Locate the cell with the specified text and output its (X, Y) center coordinate. 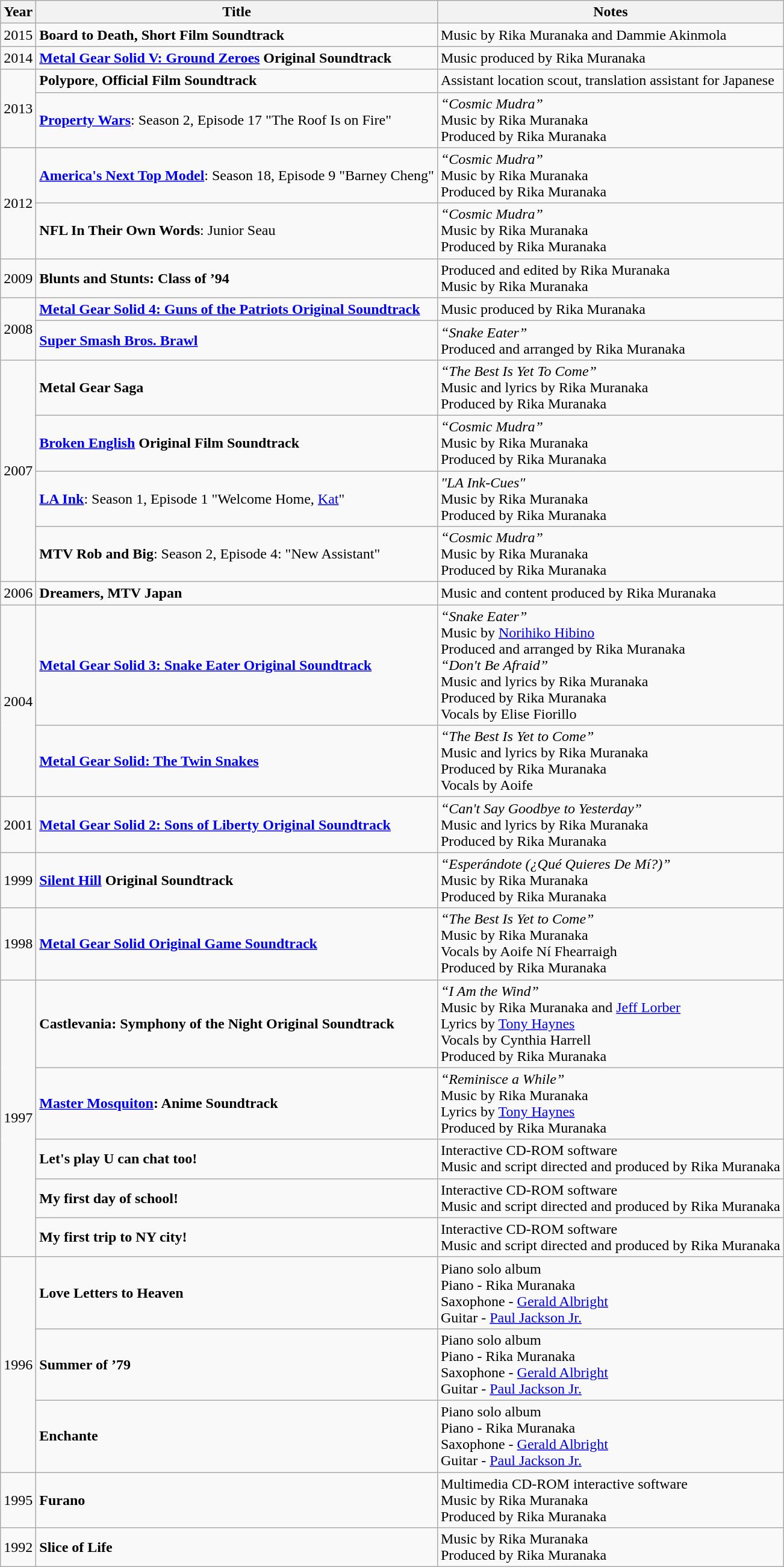
Polypore, Official Film Soundtrack (237, 81)
Furano (237, 1500)
“The Best Is Yet To Come”Music and lyrics by Rika MuranakaProduced by Rika Muranaka (611, 387)
2007 (18, 471)
“Reminisce a While”Music by Rika MuranakaLyrics by Tony HaynesProduced by Rika Muranaka (611, 1104)
Metal Gear Solid: The Twin Snakes (237, 762)
Silent Hill Original Soundtrack (237, 880)
“Snake Eater”Produced and arranged by Rika Muranaka (611, 340)
Master Mosquiton: Anime Soundtrack (237, 1104)
Multimedia CD-ROM interactive softwareMusic by Rika MuranakaProduced by Rika Muranaka (611, 1500)
Notes (611, 12)
2014 (18, 58)
1999 (18, 880)
Blunts and Stunts: Class of ’94 (237, 278)
"LA Ink-Cues"Music by Rika MuranakaProduced by Rika Muranaka (611, 499)
Dreamers, MTV Japan (237, 593)
2009 (18, 278)
Title (237, 12)
1997 (18, 1118)
2001 (18, 825)
“The Best Is Yet to Come”Music by Rika MuranakaVocals by Aoife Ní FhearraighProduced by Rika Muranaka (611, 943)
Summer of ’79 (237, 1364)
Metal Gear Solid Original Game Soundtrack (237, 943)
Castlevania: Symphony of the Night Original Soundtrack (237, 1024)
2006 (18, 593)
2012 (18, 203)
1992 (18, 1547)
America's Next Top Model: Season 18, Episode 9 "Barney Cheng" (237, 175)
“I Am the Wind”Music by Rika Muranaka and Jeff LorberLyrics by Tony HaynesVocals by Cynthia HarrellProduced by Rika Muranaka (611, 1024)
My first trip to NY city! (237, 1237)
Board to Death, Short Film Soundtrack (237, 35)
“Esperándote (¿Qué Quieres De Mí?)”Music by Rika MuranakaProduced by Rika Muranaka (611, 880)
“Can't Say Goodbye to Yesterday”Music and lyrics by Rika MuranakaProduced by Rika Muranaka (611, 825)
1996 (18, 1364)
Year (18, 12)
Metal Gear Saga (237, 387)
Slice of Life (237, 1547)
Let's play U can chat too! (237, 1159)
Metal Gear Solid 2: Sons of Liberty Original Soundtrack (237, 825)
Produced and edited by Rika MuranakaMusic by Rika Muranaka (611, 278)
2004 (18, 701)
2013 (18, 108)
Super Smash Bros. Brawl (237, 340)
Property Wars: Season 2, Episode 17 "The Roof Is on Fire" (237, 120)
Music and content produced by Rika Muranaka (611, 593)
Broken English Original Film Soundtrack (237, 443)
2015 (18, 35)
Music by Rika Muranaka and Dammie Akinmola (611, 35)
LA Ink: Season 1, Episode 1 "Welcome Home, Kat" (237, 499)
My first day of school! (237, 1198)
1998 (18, 943)
Assistant location scout, translation assistant for Japanese (611, 81)
2008 (18, 329)
MTV Rob and Big: Season 2, Episode 4: "New Assistant" (237, 554)
1995 (18, 1500)
Metal Gear Solid 3: Snake Eater Original Soundtrack (237, 665)
Music by Rika MuranakaProduced by Rika Muranaka (611, 1547)
Enchante (237, 1436)
Love Letters to Heaven (237, 1293)
Metal Gear Solid V: Ground Zeroes Original Soundtrack (237, 58)
NFL In Their Own Words: Junior Seau (237, 231)
“The Best Is Yet to Come”Music and lyrics by Rika MuranakaProduced by Rika MuranakaVocals by Aoife (611, 762)
Metal Gear Solid 4: Guns of the Patriots Original Soundtrack (237, 309)
